Identify which cell holds the provided text, then report its [X, Y] central coordinate. 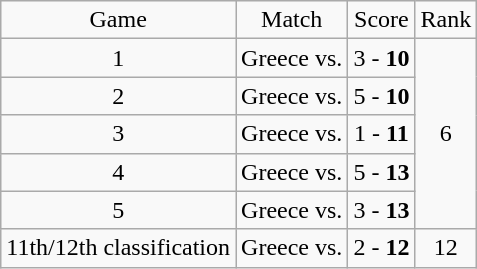
2 - 12 [382, 248]
Rank [446, 20]
5 [118, 210]
4 [118, 172]
5 - 13 [382, 172]
3 - 13 [382, 210]
1 - 11 [382, 134]
2 [118, 96]
3 [118, 134]
Match [292, 20]
6 [446, 134]
11th/12th classification [118, 248]
Score [382, 20]
5 - 10 [382, 96]
3 - 10 [382, 58]
12 [446, 248]
Game [118, 20]
1 [118, 58]
